Provide the [x, y] coordinate of the cell's center where the given text is located.  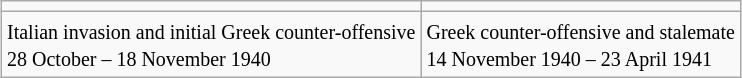
Greek counter-offensive and stalemate14 November 1940 – 23 April 1941 [581, 44]
Italian invasion and initial Greek counter-offensive28 October – 18 November 1940 [212, 44]
